From the cell containing the given text, extract its center point as [X, Y] coordinate. 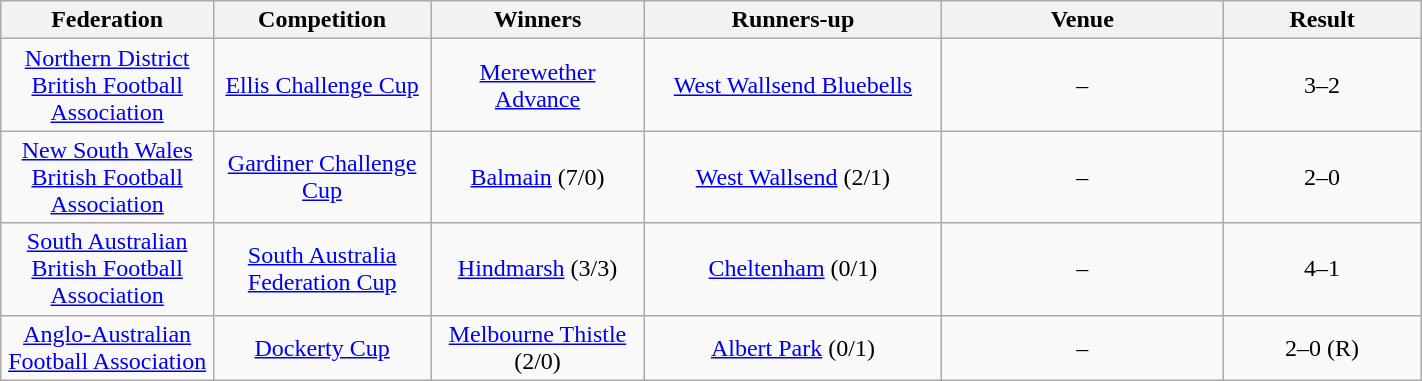
West Wallsend (2/1) [792, 177]
Melbourne Thistle (2/0) [538, 348]
South Australian British Football Association [108, 269]
New South Wales British Football Association [108, 177]
South Australia Federation Cup [322, 269]
2–0 (R) [1322, 348]
Venue [1082, 20]
2–0 [1322, 177]
Albert Park (0/1) [792, 348]
Northern District British Football Association [108, 85]
Dockerty Cup [322, 348]
Merewether Advance [538, 85]
Anglo-Australian Football Association [108, 348]
Ellis Challenge Cup [322, 85]
Runners-up [792, 20]
Federation [108, 20]
West Wallsend Bluebells [792, 85]
3–2 [1322, 85]
Gardiner Challenge Cup [322, 177]
Balmain (7/0) [538, 177]
Competition [322, 20]
4–1 [1322, 269]
Winners [538, 20]
Hindmarsh (3/3) [538, 269]
Result [1322, 20]
Cheltenham (0/1) [792, 269]
